Identify which cell holds the provided text, then report its [x, y] central coordinate. 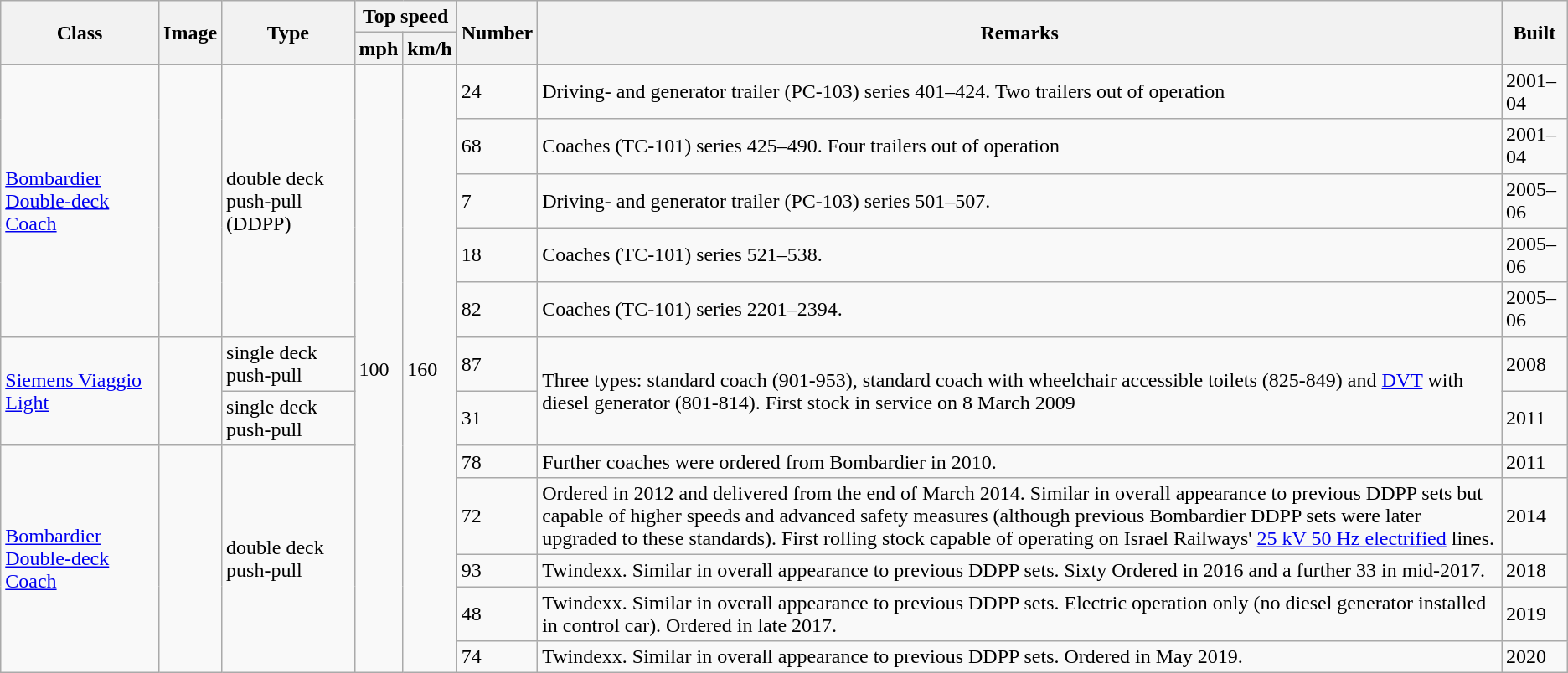
double deck push-pull (DDPP) [288, 201]
100 [379, 368]
Built [1534, 33]
24 [497, 92]
Class [80, 33]
93 [497, 570]
Type [288, 33]
Twindexx. Similar in overall appearance to previous DDPP sets. Sixty Ordered in 2016 and a further 33 in mid-2017. [1020, 570]
160 [430, 368]
Driving- and generator trailer (PC-103) series 501–507. [1020, 201]
18 [497, 254]
mph [379, 49]
78 [497, 461]
Top speed [405, 17]
87 [497, 363]
31 [497, 419]
double deck push-pull [288, 559]
Coaches (TC-101) series 521–538. [1020, 254]
2014 [1534, 516]
74 [497, 657]
Siemens Viaggio Light [80, 391]
2018 [1534, 570]
2020 [1534, 657]
Coaches (TC-101) series 425–490. Four trailers out of operation [1020, 146]
72 [497, 516]
2019 [1534, 613]
68 [497, 146]
7 [497, 201]
Number [497, 33]
82 [497, 310]
2008 [1534, 363]
Coaches (TC-101) series 2201–2394. [1020, 310]
Further coaches were ordered from Bombardier in 2010. [1020, 461]
km/h [430, 49]
Driving- and generator trailer (PC-103) series 401–424. Two trailers out of operation [1020, 92]
Remarks [1020, 33]
Twindexx. Similar in overall appearance to previous DDPP sets. Ordered in May 2019. [1020, 657]
48 [497, 613]
Image [191, 33]
